Return [X, Y] of the center of cell containing provided text 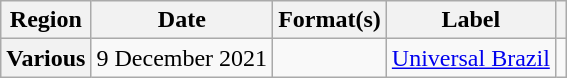
Format(s) [330, 20]
Region [46, 20]
Various [46, 58]
9 December 2021 [182, 58]
Label [470, 20]
Date [182, 20]
Universal Brazil [470, 58]
